Locate the cell with the specified text and output its (X, Y) center coordinate. 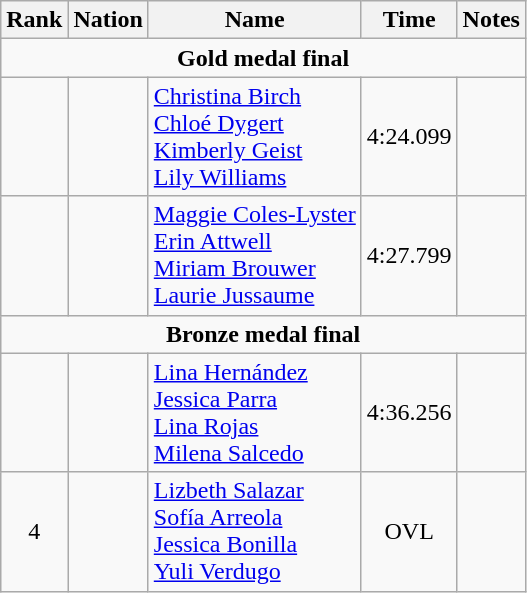
OVL (409, 532)
4:36.256 (409, 412)
Nation (108, 20)
Time (409, 20)
Notes (491, 20)
Rank (34, 20)
Bronze medal final (264, 334)
4:24.099 (409, 136)
Name (254, 20)
4 (34, 532)
Lizbeth SalazarSofía ArreolaJessica BonillaYuli Verdugo (254, 532)
Christina BirchChloé DygertKimberly GeistLily Williams (254, 136)
Maggie Coles-LysterErin AttwellMiriam BrouwerLaurie Jussaume (254, 256)
Gold medal final (264, 58)
Lina HernándezJessica ParraLina RojasMilena Salcedo (254, 412)
4:27.799 (409, 256)
